Scan for the cell matching the given text and deliver its [x, y] coordinate at center. 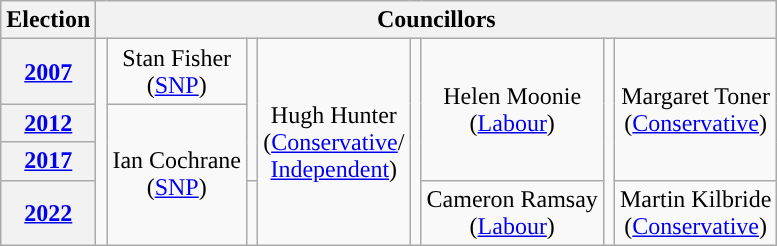
2017 [48, 161]
Election [48, 20]
Councillors [436, 20]
Helen Moonie(Labour) [512, 110]
Hugh Hunter(Conservative/Independent) [334, 142]
Ian Cochrane(SNP) [177, 174]
2012 [48, 123]
Martin Kilbride(Conservative) [695, 212]
Margaret Toner(Conservative) [695, 110]
2007 [48, 72]
2022 [48, 212]
Stan Fisher(SNP) [177, 72]
Cameron Ramsay(Labour) [512, 212]
